Scan for the cell matching the given text and deliver its [X, Y] coordinate at center. 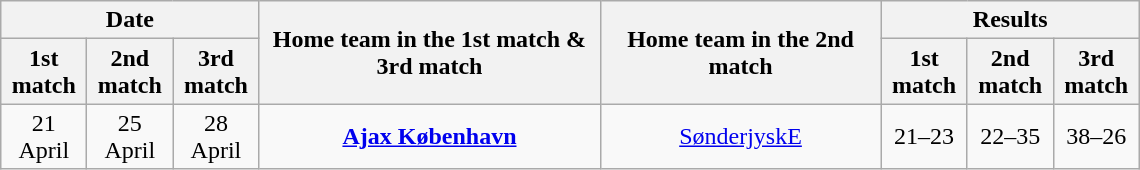
SønderjyskE [740, 136]
22–35 [1010, 136]
Home team in the 1st match & 3rd match [430, 52]
25 April [130, 136]
Results [1010, 20]
38–26 [1096, 136]
21–23 [924, 136]
21 April [44, 136]
Date [130, 20]
28 April [216, 136]
Home team in the 2nd match [740, 52]
Ajax København [430, 136]
